Locate the cell with the specified text and output its (x, y) center coordinate. 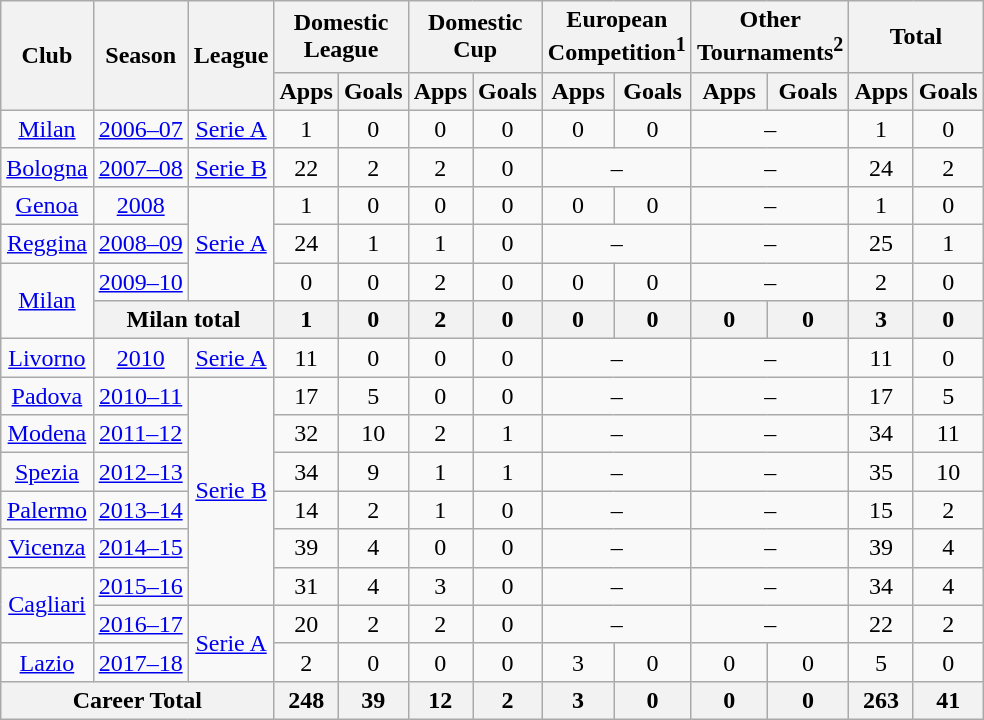
2015–16 (140, 586)
263 (881, 700)
Spezia (47, 472)
Reggina (47, 244)
2013–14 (140, 510)
Modena (47, 434)
Padova (47, 396)
35 (881, 472)
Lazio (47, 662)
41 (948, 700)
12 (440, 700)
Palermo (47, 510)
Livorno (47, 358)
DomesticLeague (341, 37)
Cagliari (47, 605)
Vicenza (47, 548)
2014–15 (140, 548)
32 (306, 434)
20 (306, 624)
2008–09 (140, 244)
25 (881, 244)
Bologna (47, 167)
2010 (140, 358)
League (231, 56)
DomesticCup (475, 37)
Club (47, 56)
9 (373, 472)
2009–10 (140, 282)
Season (140, 56)
2007–08 (140, 167)
15 (881, 510)
Total (916, 37)
Milan total (184, 320)
2012–13 (140, 472)
2011–12 (140, 434)
OtherTournaments2 (770, 37)
31 (306, 586)
14 (306, 510)
2010–11 (140, 396)
Career Total (138, 700)
2008 (140, 205)
2016–17 (140, 624)
2006–07 (140, 129)
248 (306, 700)
Genoa (47, 205)
2017–18 (140, 662)
EuropeanCompetition1 (616, 37)
